From the cell containing the given text, extract its center point as (x, y) coordinate. 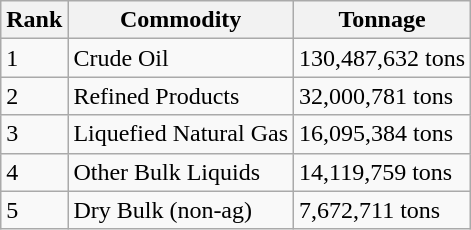
Refined Products (181, 96)
4 (34, 172)
5 (34, 210)
Tonnage (382, 20)
14,119,759 tons (382, 172)
Dry Bulk (non-ag) (181, 210)
3 (34, 134)
130,487,632 tons (382, 58)
16,095,384 tons (382, 134)
1 (34, 58)
Other Bulk Liquids (181, 172)
7,672,711 tons (382, 210)
Crude Oil (181, 58)
2 (34, 96)
Rank (34, 20)
Liquefied Natural Gas (181, 134)
Commodity (181, 20)
32,000,781 tons (382, 96)
